Identify which cell holds the provided text, then report its [X, Y] central coordinate. 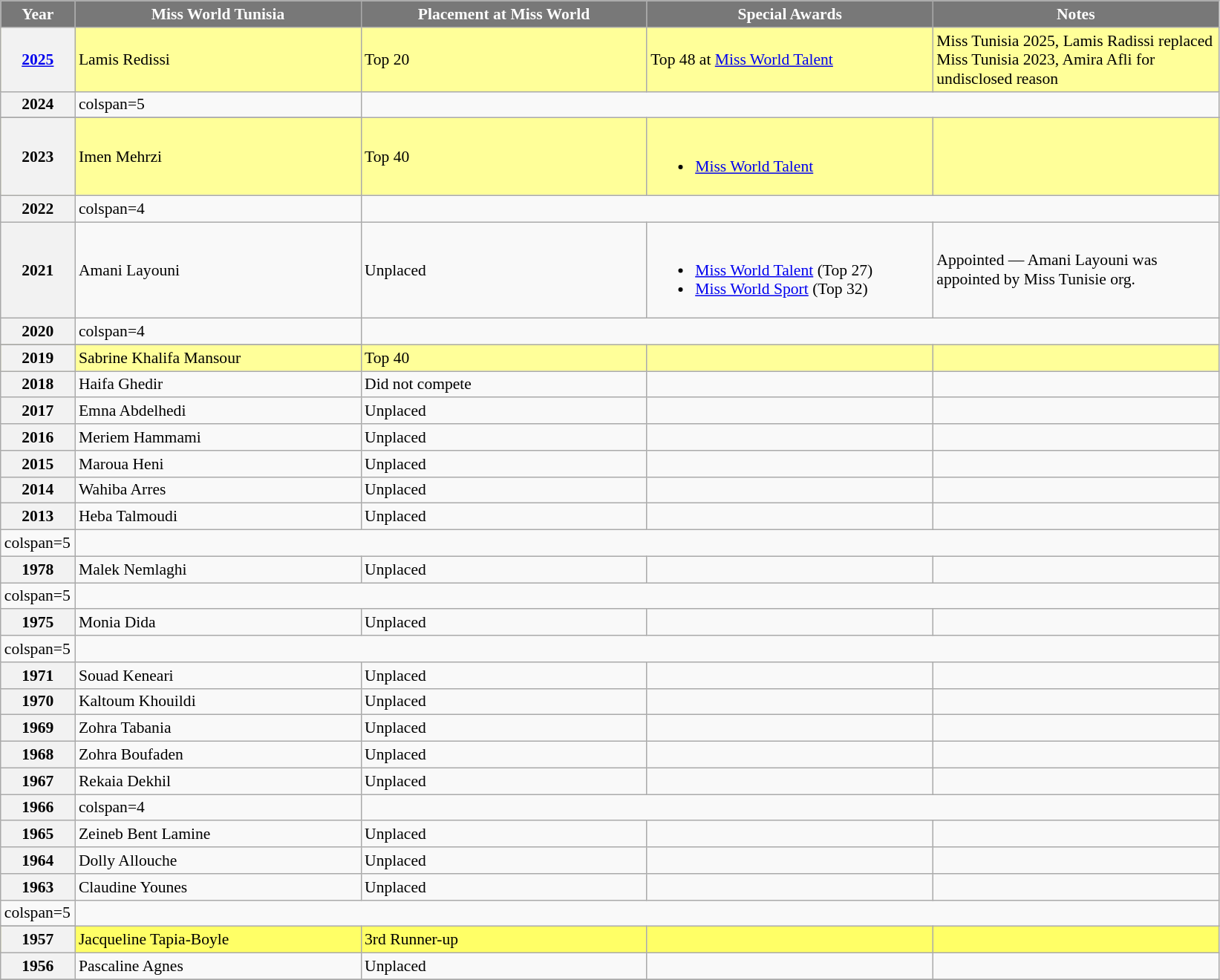
Wahiba Arres [218, 490]
2022 [38, 209]
1965 [38, 834]
1978 [38, 569]
Emna Abdelhedi [218, 411]
1971 [38, 676]
2018 [38, 385]
1956 [38, 967]
Claudine Younes [218, 887]
Pascaline Agnes [218, 967]
2015 [38, 464]
Year [38, 14]
Top 20 [503, 59]
Kaltoum Khouildi [218, 702]
Miss World Tunisia [218, 14]
Malek Nemlaghi [218, 569]
Rekaia Dekhil [218, 781]
Notes [1075, 14]
3rd Runner-up [503, 940]
Amani Layouni [218, 270]
2014 [38, 490]
2024 [38, 105]
1964 [38, 860]
2025 [38, 59]
1966 [38, 808]
Heba Talmoudi [218, 517]
1957 [38, 940]
2019 [38, 358]
2021 [38, 270]
1967 [38, 781]
Souad Keneari [218, 676]
Maroua Heni [218, 464]
Miss World Talent [790, 157]
1969 [38, 728]
Did not compete [503, 385]
2023 [38, 157]
Lamis Redissi [218, 59]
Zohra Tabania [218, 728]
Zohra Boufaden [218, 755]
Miss Tunisia 2025, Lamis Radissi replaced Miss Tunisia 2023, Amira Afli for undisclosed reason [1075, 59]
Haifa Ghedir [218, 385]
2017 [38, 411]
Placement at Miss World [503, 14]
Monia Dida [218, 623]
2013 [38, 517]
2016 [38, 437]
Miss World Talent (Top 27)Miss World Sport (Top 32) [790, 270]
Sabrine Khalifa Mansour [218, 358]
Jacqueline Tapia-Boyle [218, 940]
Imen Mehrzi [218, 157]
1970 [38, 702]
Meriem Hammami [218, 437]
Appointed — Amani Layouni was appointed by Miss Tunisie org. [1075, 270]
Special Awards [790, 14]
2020 [38, 332]
1968 [38, 755]
Zeineb Bent Lamine [218, 834]
1975 [38, 623]
1963 [38, 887]
Top 48 at Miss World Talent [790, 59]
Dolly Allouche [218, 860]
